Determine the (X, Y) coordinate at the center of the cell enclosing the given text.  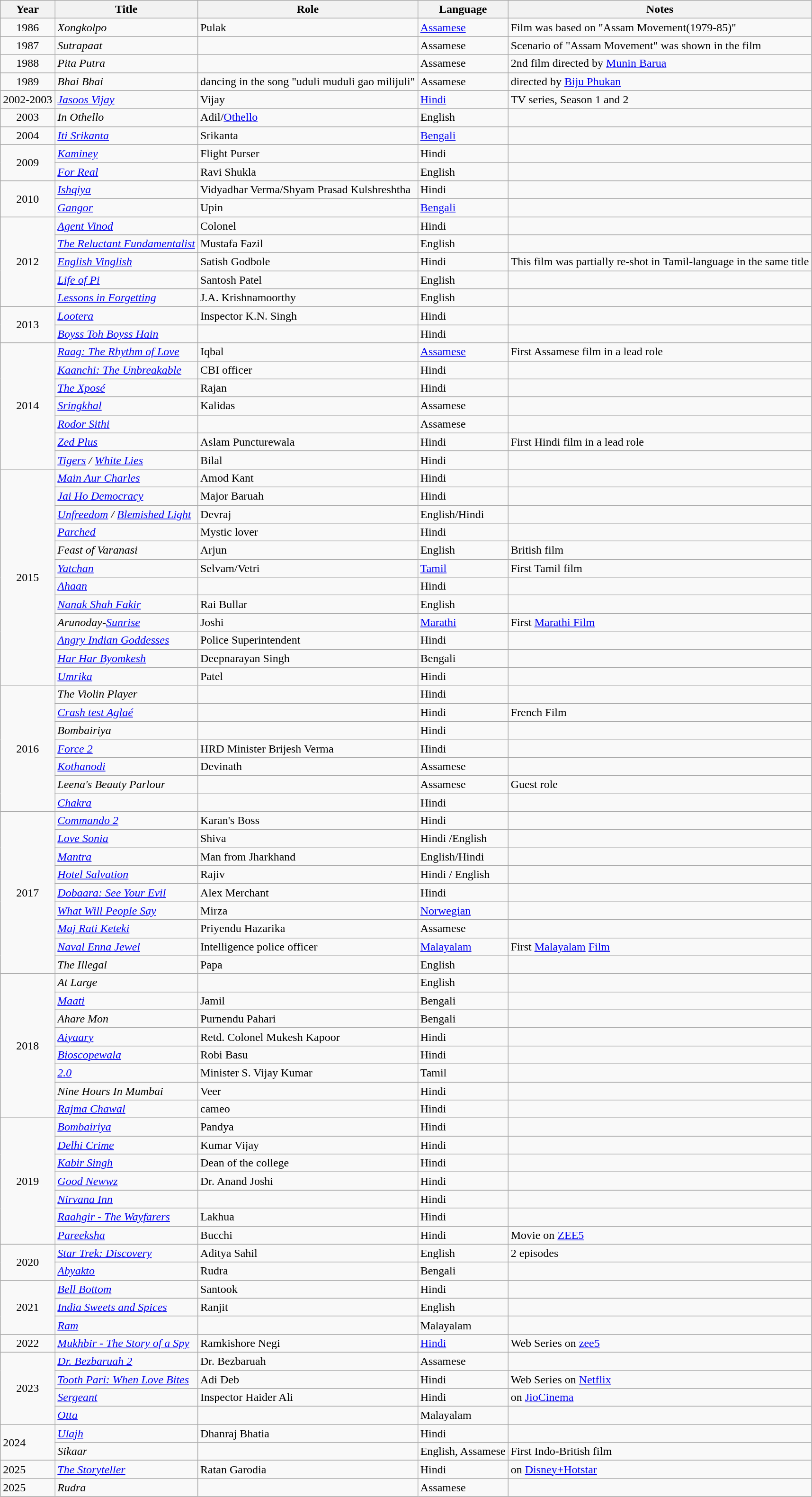
Language (463, 9)
2016 (27, 748)
Ranjit (308, 1307)
First Marathi Film (660, 622)
Deepnarayan Singh (308, 658)
Xongkolpo (126, 27)
2017 (27, 893)
2nd film directed by Munin Barua (660, 63)
The Violin Player (126, 694)
Raahgir - The Wayfarers (126, 1217)
Vijay (308, 99)
Force 2 (126, 748)
Nine Hours In Mumbai (126, 1091)
Kabir Singh (126, 1163)
2014 (27, 406)
Sikaar (126, 1452)
Inspector K.N. Singh (308, 316)
Sergeant (126, 1398)
Iqbal (308, 352)
Hindi / English (463, 875)
Devraj (308, 514)
Karan's Boss (308, 821)
Colonel (308, 226)
Bilal (308, 460)
Rajan (308, 388)
Yatchan (126, 568)
For Real (126, 171)
The Storyteller (126, 1470)
Lakhua (308, 1217)
dancing in the song "uduli muduli gao milijuli" (308, 81)
Tigers / White Lies (126, 460)
Norwegian (463, 911)
Dr. Bezbaruah 2 (126, 1361)
directed by Biju Phukan (660, 81)
Rai Bullar (308, 604)
Dr. Anand Joshi (308, 1181)
Mystic lover (308, 532)
First Hindi film in a lead role (660, 442)
Dean of the college (308, 1163)
Otta (126, 1416)
Life of Pi (126, 280)
Intelligence police officer (308, 947)
Raag: The Rhythm of Love (126, 352)
English Vinglish (126, 262)
Bell Bottom (126, 1289)
British film (660, 550)
J.A. Krishnamoorthy (308, 298)
Aiyaary (126, 1037)
This film was partially re-shot in Tamil-language in the same title (660, 262)
Dr. Bezbaruah (308, 1361)
Patel (308, 676)
Jasoos Vijay (126, 99)
1988 (27, 63)
Jai Ho Democracy (126, 496)
Veer (308, 1091)
Har Har Byomkesh (126, 658)
2024 (27, 1443)
Film was based on "Assam Movement(1979-85)" (660, 27)
Dobaara: See Your Evil (126, 893)
Hindi /English (463, 839)
Bucchi (308, 1235)
Kothanodi (126, 766)
Upin (308, 207)
HRD Minister Brijesh Verma (308, 748)
Tooth Pari: When Love Bites (126, 1380)
2012 (27, 262)
English, Assamese (463, 1452)
Maj Rati Keteki (126, 929)
French Film (660, 712)
The Illegal (126, 965)
Love Sonia (126, 839)
Kaminey (126, 153)
Hotel Salvation (126, 875)
The Reluctant Fundamentalist (126, 244)
Alex Merchant (308, 893)
Pareeksha (126, 1235)
Nirvana Inn (126, 1199)
2013 (27, 325)
2023 (27, 1388)
2020 (27, 1262)
Gangor (126, 207)
Mustafa Fazil (308, 244)
Lootera (126, 316)
on JioCinema (660, 1398)
Rajiv (308, 875)
2022 (27, 1343)
Ahaan (126, 586)
Notes (660, 9)
Scenario of "Assam Movement" was shown in the film (660, 45)
Minister S. Vijay Kumar (308, 1073)
Title (126, 9)
TV series, Season 1 and 2 (660, 99)
Arjun (308, 550)
2018 (27, 1046)
Amod Kant (308, 478)
Santook (308, 1289)
Naval Enna Jewel (126, 947)
Role (308, 9)
Selvam/Vetri (308, 568)
Movie on ZEE5 (660, 1235)
Retd. Colonel Mukesh Kapoor (308, 1037)
Crash test Aglaé (126, 712)
Rodor Sithi (126, 424)
Commando 2 (126, 821)
Ahare Mon (126, 1019)
Robi Basu (308, 1055)
Man from Jharkhand (308, 857)
Rajma Chawal (126, 1109)
Ravi Shukla (308, 171)
1987 (27, 45)
Maati (126, 1001)
Leena's Beauty Parlour (126, 784)
Pita Putra (126, 63)
2010 (27, 198)
Pandya (308, 1127)
Kumar Vijay (308, 1145)
In Othello (126, 117)
2002-2003 (27, 99)
Parched (126, 532)
Ulajh (126, 1434)
Santosh Patel (308, 280)
Bhai Bhai (126, 81)
2009 (27, 162)
Web Series on zee5 (660, 1343)
2004 (27, 135)
Purnendu Pahari (308, 1019)
Major Baruah (308, 496)
Guest role (660, 784)
India Sweets and Spices (126, 1307)
Inspector Haider Ali (308, 1398)
Lessons in Forgetting (126, 298)
1989 (27, 81)
Boyss Toh Boyss Hain (126, 334)
on Disney+Hotstar (660, 1470)
Shiva (308, 839)
Ram (126, 1325)
Kalidas (308, 406)
Devinath (308, 766)
Umrika (126, 676)
2.0 (126, 1073)
Angry Indian Goddesses (126, 640)
Adil/Othello (308, 117)
First Indo-British film (660, 1452)
Main Aur Charles (126, 478)
Mirza (308, 911)
Star Trek: Discovery (126, 1253)
Unfreedom / Blemished Light (126, 514)
What Will People Say (126, 911)
cameo (308, 1109)
Kaanchi: The Unbreakable (126, 370)
Abyakto (126, 1271)
Nanak Shah Fakir (126, 604)
Mukhbir - The Story of a Spy (126, 1343)
Sutrapaat (126, 45)
Pulak (308, 27)
2003 (27, 117)
Bioscopewala (126, 1055)
1986 (27, 27)
The Xposé (126, 388)
Good Newwz (126, 1181)
Papa (308, 965)
At Large (126, 983)
Priyendu Hazarika (308, 929)
CBI officer (308, 370)
Arunoday-Sunrise (126, 622)
Police Superintendent (308, 640)
2015 (27, 577)
Aslam Puncturewala (308, 442)
First Tamil film (660, 568)
Marathi (463, 622)
2019 (27, 1181)
Srikanta (308, 135)
2 episodes (660, 1253)
Aditya Sahil (308, 1253)
Mantra (126, 857)
Ishqiya (126, 189)
First Assamese film in a lead role (660, 352)
Ramkishore Negi (308, 1343)
Delhi Crime (126, 1145)
Sringkhal (126, 406)
Satish Godbole (308, 262)
Iti Srikanta (126, 135)
Joshi (308, 622)
First Malayalam Film (660, 947)
Jamil (308, 1001)
Flight Purser (308, 153)
Feast of Varanasi (126, 550)
Adi Deb (308, 1380)
Vidyadhar Verma/Shyam Prasad Kulshreshtha (308, 189)
Agent Vinod (126, 226)
Year (27, 9)
Ratan Garodia (308, 1470)
2021 (27, 1307)
Zed Plus (126, 442)
Dhanraj Bhatia (308, 1434)
Chakra (126, 803)
Web Series on Netflix (660, 1380)
